From the cell containing the given text, extract its center point as [X, Y] coordinate. 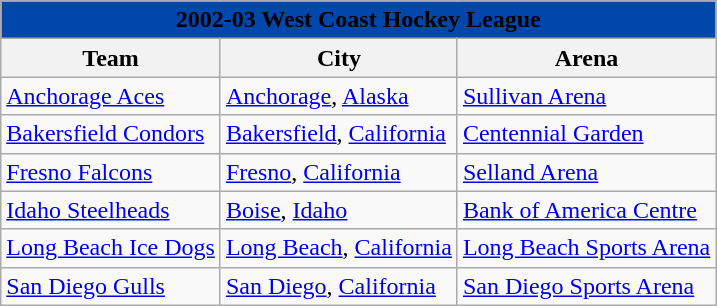
San Diego Gulls [111, 286]
Idaho Steelheads [111, 210]
Boise, Idaho [338, 210]
Selland Arena [586, 172]
Long Beach Ice Dogs [111, 248]
Sullivan Arena [586, 96]
San Diego, California [338, 286]
Bakersfield Condors [111, 134]
Fresno, California [338, 172]
Bank of America Centre [586, 210]
San Diego Sports Arena [586, 286]
Anchorage Aces [111, 96]
Long Beach Sports Arena [586, 248]
Team [111, 58]
City [338, 58]
Centennial Garden [586, 134]
Long Beach, California [338, 248]
Bakersfield, California [338, 134]
Anchorage, Alaska [338, 96]
Fresno Falcons [111, 172]
2002-03 West Coast Hockey League [358, 20]
Arena [586, 58]
